Determine the (x, y) coordinate at the center of the cell enclosing the given text.  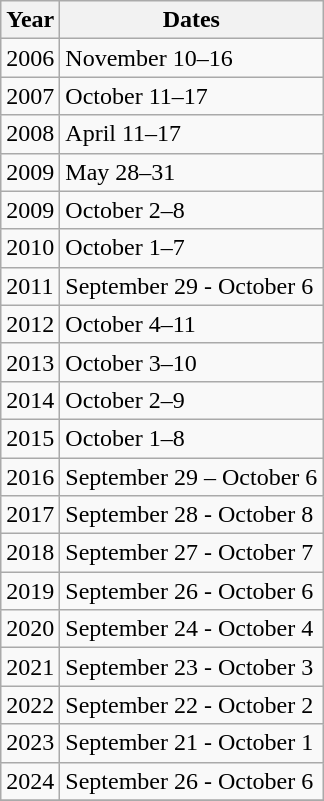
2014 (30, 400)
2007 (30, 96)
2021 (30, 667)
2008 (30, 134)
September 23 - October 3 (192, 667)
2006 (30, 58)
September 21 - October 1 (192, 743)
2012 (30, 324)
September 22 - October 2 (192, 705)
October 3–10 (192, 362)
2020 (30, 629)
2017 (30, 515)
2018 (30, 553)
Dates (192, 20)
2016 (30, 477)
September 29 - October 6 (192, 286)
2013 (30, 362)
2024 (30, 781)
2022 (30, 705)
2010 (30, 248)
2023 (30, 743)
October 4–11 (192, 324)
October 1–7 (192, 248)
October 11–17 (192, 96)
November 10–16 (192, 58)
2015 (30, 438)
2011 (30, 286)
September 24 - October 4 (192, 629)
September 27 - October 7 (192, 553)
May 28–31 (192, 172)
October 2–8 (192, 210)
September 29 – October 6 (192, 477)
Year (30, 20)
September 28 - October 8 (192, 515)
October 2–9 (192, 400)
October 1–8 (192, 438)
2019 (30, 591)
April 11–17 (192, 134)
